Find where the given text appears and provide that cell's center as [X, Y] coordinate. 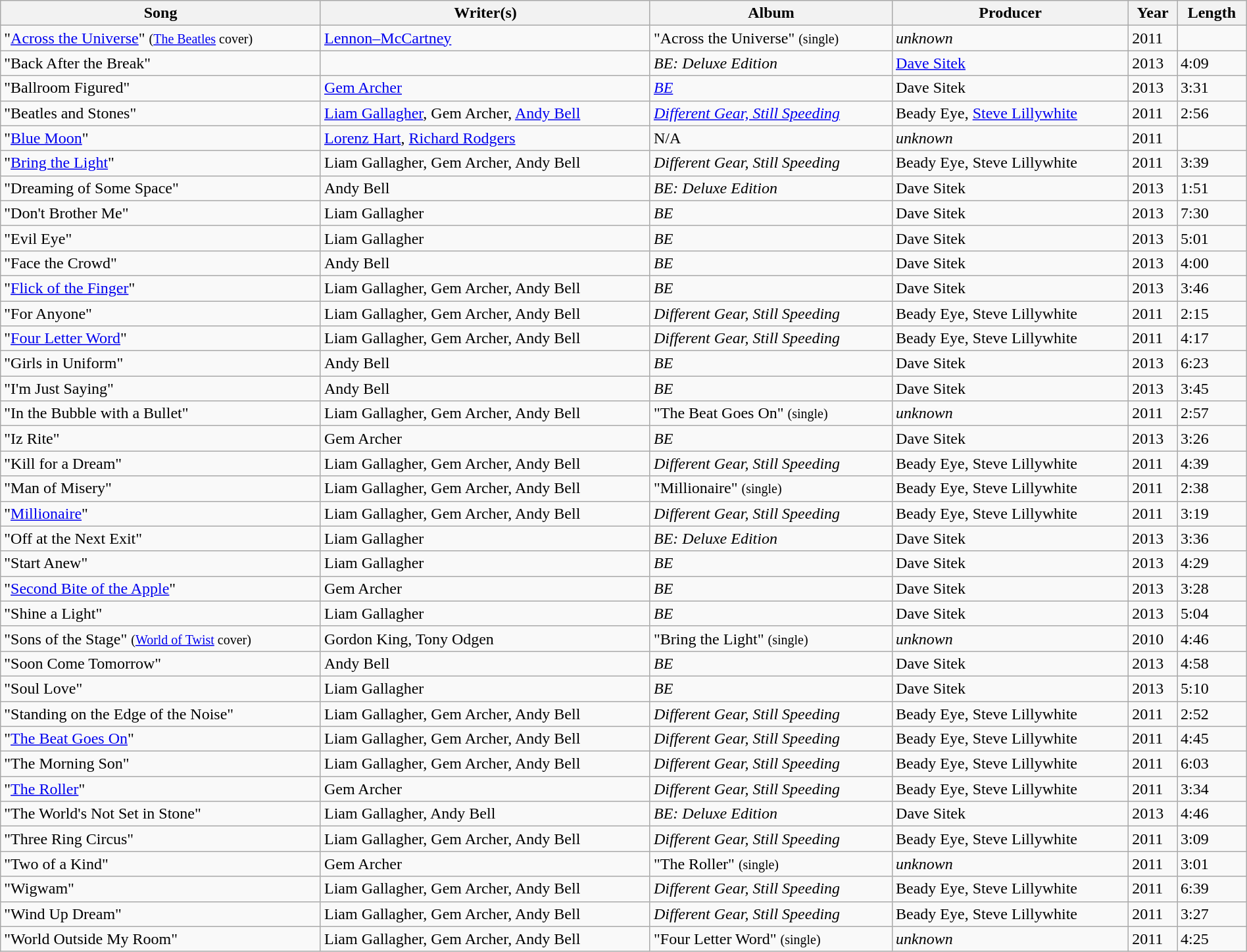
3:45 [1212, 389]
2:15 [1212, 314]
6:23 [1212, 364]
"Kill for a Dream" [160, 464]
"I'm Just Saying" [160, 389]
"Millionaire" [160, 513]
"Sons of the Stage" (World of Twist cover) [160, 638]
4:25 [1212, 939]
"The Beat Goes On" (single) [771, 414]
"Soul Love" [160, 688]
"The Morning Son" [160, 764]
"Bring the Light" [160, 163]
"Dreaming of Some Space" [160, 188]
3:31 [1212, 88]
"Four Letter Word" [160, 339]
3:39 [1212, 163]
Lorenz Hart, Richard Rodgers [485, 138]
4:09 [1212, 63]
6:03 [1212, 764]
3:34 [1212, 789]
"Ballroom Figured" [160, 88]
N/A [771, 138]
4:29 [1212, 563]
"Start Anew" [160, 563]
7:30 [1212, 213]
"Evil Eye" [160, 238]
"Four Letter Word" (single) [771, 939]
"In the Bubble with a Bullet" [160, 414]
"Face the Crowd" [160, 263]
4:00 [1212, 263]
"Across the Universe" (The Beatles cover) [160, 38]
3:01 [1212, 864]
"Back After the Break" [160, 63]
"Shine a Light" [160, 613]
5:10 [1212, 688]
"Bring the Light" (single) [771, 638]
3:36 [1212, 538]
"Three Ring Circus" [160, 839]
Gordon King, Tony Odgen [485, 638]
Liam Gallagher, Andy Bell [485, 814]
4:39 [1212, 464]
3:46 [1212, 288]
"Across the Universe" (single) [771, 38]
"Don't Brother Me" [160, 213]
5:01 [1212, 238]
3:28 [1212, 588]
"For Anyone" [160, 314]
"The Roller" (single) [771, 864]
"The World's Not Set in Stone" [160, 814]
4:45 [1212, 739]
4:58 [1212, 663]
Year [1153, 13]
Song [160, 13]
"Soon Come Tomorrow" [160, 663]
"Beatles and Stones" [160, 113]
"The Beat Goes On" [160, 739]
Producer [1010, 13]
"Off at the Next Exit" [160, 538]
"Wigwam" [160, 889]
"Standing on the Edge of the Noise" [160, 713]
"Girls in Uniform" [160, 364]
2:56 [1212, 113]
Album [771, 13]
Writer(s) [485, 13]
"Millionaire" (single) [771, 488]
3:26 [1212, 439]
2:38 [1212, 488]
6:39 [1212, 889]
Lennon–McCartney [485, 38]
4:17 [1212, 339]
3:19 [1212, 513]
5:04 [1212, 613]
3:27 [1212, 914]
"Flick of the Finger" [160, 288]
"The Roller" [160, 789]
1:51 [1212, 188]
"Man of Misery" [160, 488]
"Iz Rite" [160, 439]
2:52 [1212, 713]
"World Outside My Room" [160, 939]
3:09 [1212, 839]
"Second Bite of the Apple" [160, 588]
2010 [1153, 638]
"Blue Moon" [160, 138]
Length [1212, 13]
"Wind Up Dream" [160, 914]
"Two of a Kind" [160, 864]
2:57 [1212, 414]
